For the text-containing cell, return its midpoint in [x, y] coordinate format. 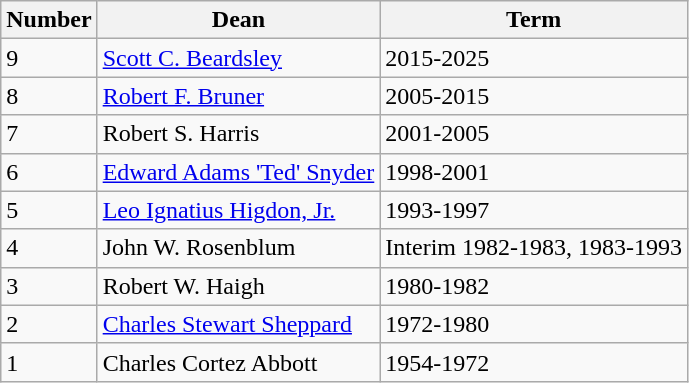
9 [49, 58]
Scott C. Beardsley [238, 58]
1998-2001 [534, 172]
John W. Rosenblum [238, 248]
1993-1997 [534, 210]
2015-2025 [534, 58]
Robert S. Harris [238, 134]
1 [49, 362]
Interim 1982-1983, 1983-1993 [534, 248]
Charles Cortez Abbott [238, 362]
6 [49, 172]
1972-1980 [534, 324]
Leo Ignatius Higdon, Jr. [238, 210]
5 [49, 210]
4 [49, 248]
Charles Stewart Sheppard [238, 324]
Robert W. Haigh [238, 286]
Number [49, 20]
Term [534, 20]
3 [49, 286]
1980-1982 [534, 286]
2005-2015 [534, 96]
8 [49, 96]
Dean [238, 20]
1954-1972 [534, 362]
7 [49, 134]
2001-2005 [534, 134]
Edward Adams 'Ted' Snyder [238, 172]
Robert F. Bruner [238, 96]
2 [49, 324]
